Search for the cell housing the specified text and yield its (x, y) center coordinate. 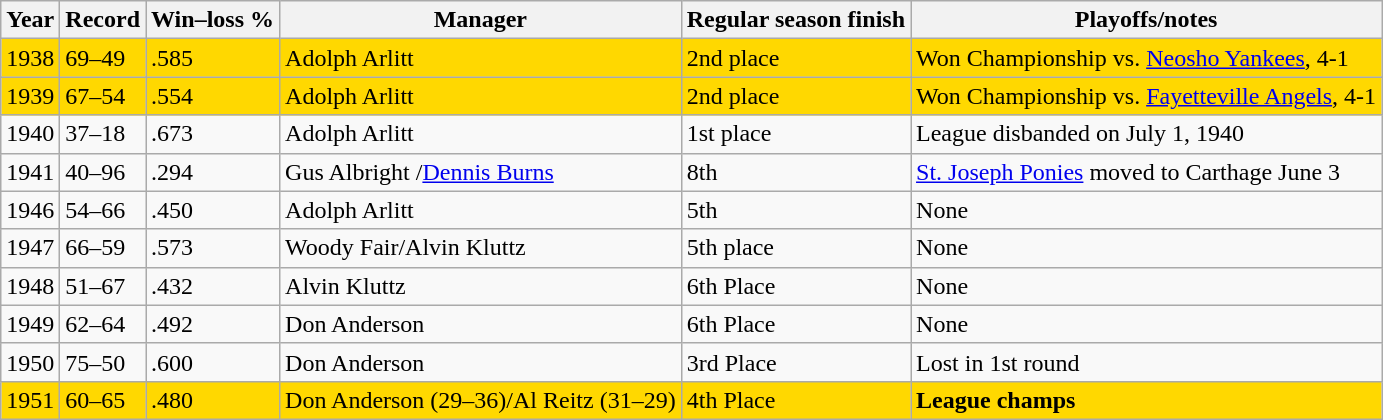
37–18 (103, 134)
51–67 (103, 286)
75–50 (103, 362)
.492 (213, 324)
1950 (30, 362)
54–66 (103, 210)
1st place (796, 134)
League champs (1146, 400)
Won Championship vs. Neosho Yankees, 4-1 (1146, 58)
Won Championship vs. Fayetteville Angels, 4-1 (1146, 96)
Playoffs/notes (1146, 20)
.432 (213, 286)
1941 (30, 172)
67–54 (103, 96)
.673 (213, 134)
8th (796, 172)
1946 (30, 210)
1949 (30, 324)
Win–loss % (213, 20)
4th Place (796, 400)
Alvin Kluttz (481, 286)
Regular season finish (796, 20)
.480 (213, 400)
1938 (30, 58)
Don Anderson (29–36)/Al Reitz (31–29) (481, 400)
5th place (796, 248)
League disbanded on July 1, 1940 (1146, 134)
1939 (30, 96)
60–65 (103, 400)
.600 (213, 362)
Record (103, 20)
Lost in 1st round (1146, 362)
.585 (213, 58)
.573 (213, 248)
Gus Albright /Dennis Burns (481, 172)
Manager (481, 20)
3rd Place (796, 362)
.554 (213, 96)
66–59 (103, 248)
1947 (30, 248)
40–96 (103, 172)
5th (796, 210)
69–49 (103, 58)
62–64 (103, 324)
Year (30, 20)
St. Joseph Ponies moved to Carthage June 3 (1146, 172)
.294 (213, 172)
.450 (213, 210)
1951 (30, 400)
1940 (30, 134)
Woody Fair/Alvin Kluttz (481, 248)
1948 (30, 286)
